Locate the cell with the specified text and output its [x, y] center coordinate. 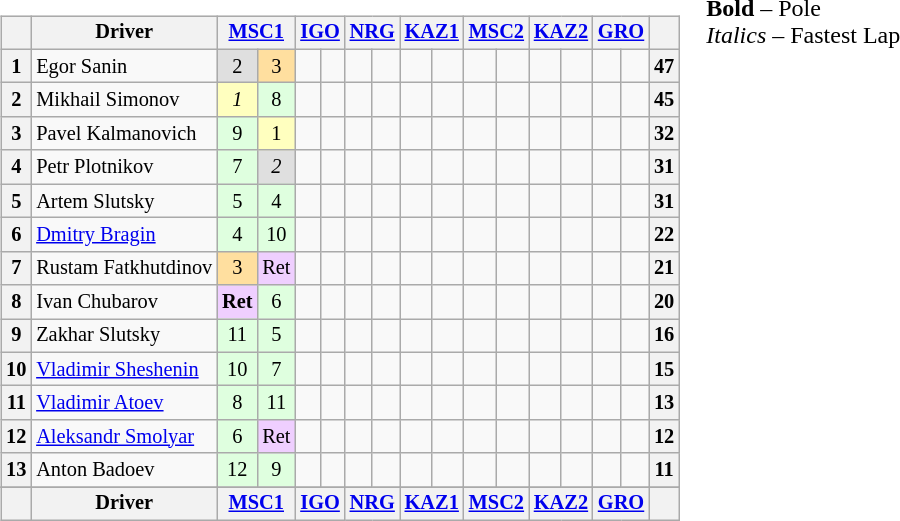
Petr Plotnikov [124, 167]
Anton Badoev [124, 470]
Vladimir Sheshenin [124, 369]
47 [664, 66]
Zakhar Slutsky [124, 336]
22 [664, 235]
Aleksandr Smolyar [124, 437]
15 [664, 369]
Artem Slutsky [124, 201]
32 [664, 134]
Vladimir Atoev [124, 403]
Dmitry Bragin [124, 235]
45 [664, 100]
21 [664, 268]
Rustam Fatkhutdinov [124, 268]
Ivan Chubarov [124, 302]
Egor Sanin [124, 66]
20 [664, 302]
Pavel Kalmanovich [124, 134]
Mikhail Simonov [124, 100]
16 [664, 336]
